Extract the (x, y) coordinate from the center of the cell holding the provided text.  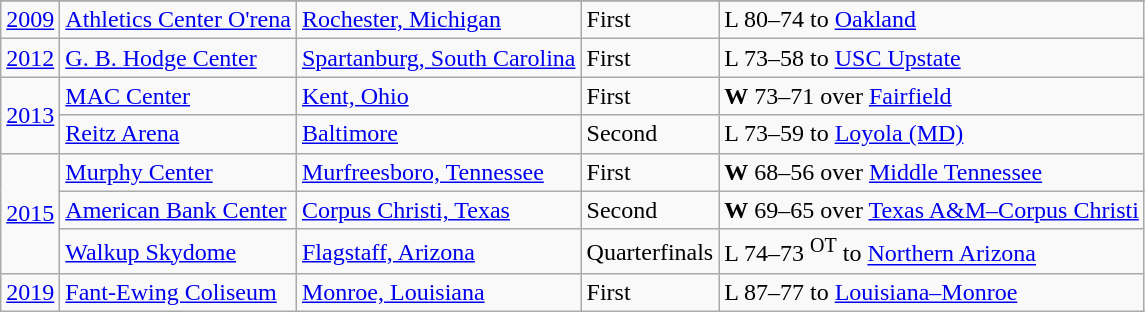
Rochester, Michigan (438, 20)
L 80–74 to Oakland (932, 20)
Monroe, Louisiana (438, 293)
MAC Center (178, 96)
Spartanburg, South Carolina (438, 58)
2015 (30, 214)
W 73–71 over Fairfield (932, 96)
Quarterfinals (650, 252)
Kent, Ohio (438, 96)
2013 (30, 115)
2012 (30, 58)
Walkup Skydome (178, 252)
W 69–65 over Texas A&M–Corpus Christi (932, 210)
Athletics Center O'rena (178, 20)
W 68–56 over Middle Tennessee (932, 172)
Flagstaff, Arizona (438, 252)
Corpus Christi, Texas (438, 210)
2009 (30, 20)
Fant-Ewing Coliseum (178, 293)
L 87–77 to Louisiana–Monroe (932, 293)
Murfreesboro, Tennessee (438, 172)
L 74–73 OT to Northern Arizona (932, 252)
Reitz Arena (178, 134)
Baltimore (438, 134)
L 73–59 to Loyola (MD) (932, 134)
L 73–58 to USC Upstate (932, 58)
2019 (30, 293)
G. B. Hodge Center (178, 58)
Murphy Center (178, 172)
American Bank Center (178, 210)
